From the cell containing the given text, extract its center point as [x, y] coordinate. 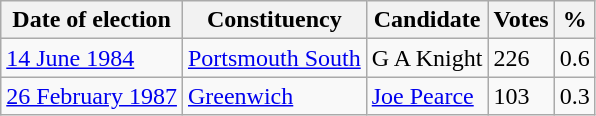
G A Knight [427, 58]
Constituency [274, 20]
Date of election [92, 20]
Greenwich [274, 96]
Portsmouth South [274, 58]
% [574, 20]
14 June 1984 [92, 58]
0.6 [574, 58]
103 [521, 96]
0.3 [574, 96]
Joe Pearce [427, 96]
Votes [521, 20]
26 February 1987 [92, 96]
226 [521, 58]
Candidate [427, 20]
